Output the [x, y] coordinate of the center of the cell containing the given text.  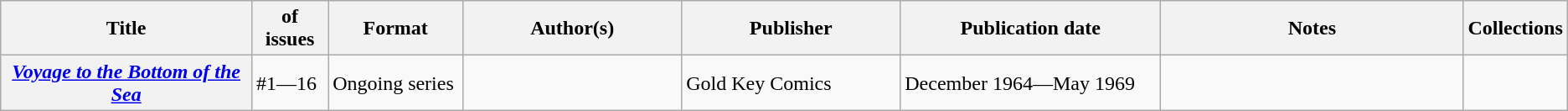
Ongoing series [395, 82]
Publisher [791, 29]
Collections [1515, 29]
Voyage to the Bottom of the Sea [126, 82]
Format [395, 29]
#1—16 [290, 82]
Gold Key Comics [791, 82]
Publication date [1030, 29]
Author(s) [573, 29]
Title [126, 29]
Notes [1312, 29]
December 1964—May 1969 [1030, 82]
of issues [290, 29]
